Search for the cell housing the specified text and yield its [X, Y] center coordinate. 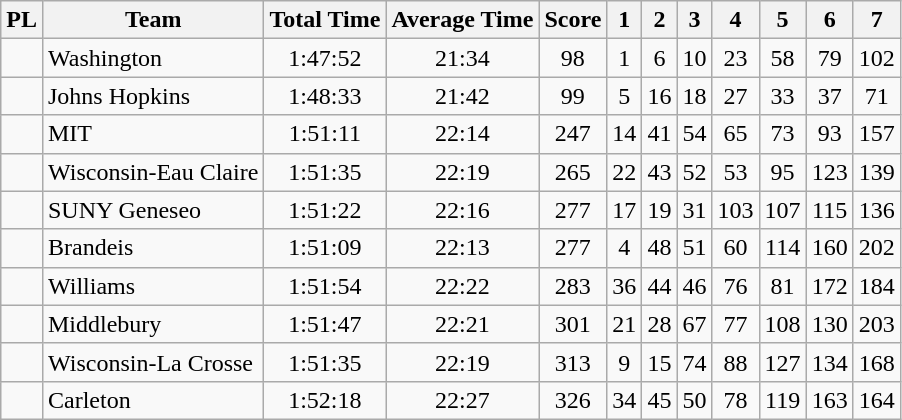
1:48:33 [325, 96]
157 [876, 134]
Carleton [152, 400]
95 [782, 172]
1:51:54 [325, 286]
37 [830, 96]
79 [830, 58]
77 [736, 324]
1:51:11 [325, 134]
73 [782, 134]
44 [660, 286]
48 [660, 248]
301 [573, 324]
52 [694, 172]
7 [876, 20]
45 [660, 400]
15 [660, 362]
99 [573, 96]
33 [782, 96]
203 [876, 324]
65 [736, 134]
22:14 [462, 134]
78 [736, 400]
107 [782, 210]
Brandeis [152, 248]
123 [830, 172]
164 [876, 400]
53 [736, 172]
202 [876, 248]
103 [736, 210]
22:22 [462, 286]
23 [736, 58]
Middlebury [152, 324]
18 [694, 96]
265 [573, 172]
127 [782, 362]
247 [573, 134]
19 [660, 210]
172 [830, 286]
21:42 [462, 96]
46 [694, 286]
1:51:47 [325, 324]
1:51:22 [325, 210]
27 [736, 96]
SUNY Geneseo [152, 210]
1:52:18 [325, 400]
2 [660, 20]
136 [876, 210]
93 [830, 134]
3 [694, 20]
21:34 [462, 58]
Washington [152, 58]
1:51:09 [325, 248]
58 [782, 58]
Total Time [325, 20]
88 [736, 362]
22:13 [462, 248]
10 [694, 58]
283 [573, 286]
36 [624, 286]
130 [830, 324]
28 [660, 324]
313 [573, 362]
102 [876, 58]
119 [782, 400]
22:27 [462, 400]
67 [694, 324]
160 [830, 248]
34 [624, 400]
Average Time [462, 20]
41 [660, 134]
115 [830, 210]
60 [736, 248]
134 [830, 362]
81 [782, 286]
14 [624, 134]
9 [624, 362]
22:16 [462, 210]
Score [573, 20]
16 [660, 96]
54 [694, 134]
Wisconsin-La Crosse [152, 362]
326 [573, 400]
163 [830, 400]
21 [624, 324]
Williams [152, 286]
76 [736, 286]
168 [876, 362]
71 [876, 96]
22 [624, 172]
139 [876, 172]
51 [694, 248]
114 [782, 248]
MIT [152, 134]
108 [782, 324]
74 [694, 362]
98 [573, 58]
PL [22, 20]
43 [660, 172]
31 [694, 210]
17 [624, 210]
22:21 [462, 324]
Wisconsin-Eau Claire [152, 172]
Johns Hopkins [152, 96]
184 [876, 286]
1:47:52 [325, 58]
Team [152, 20]
50 [694, 400]
